Detect which cell encompasses the target text, then output its (X, Y) center coordinate. 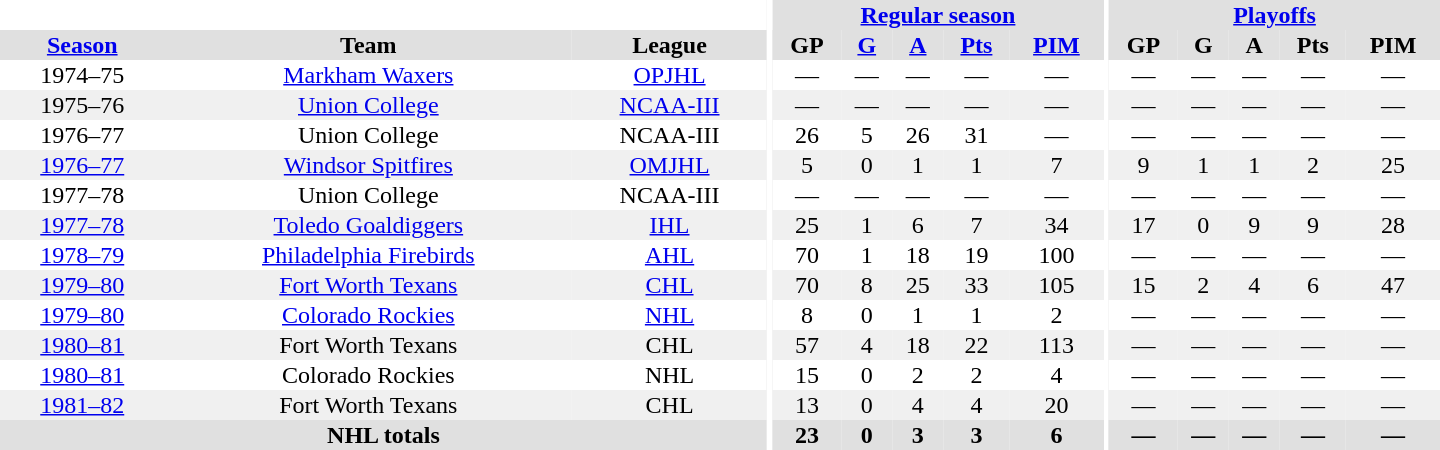
13 (808, 405)
100 (1056, 255)
1974–75 (82, 75)
22 (976, 345)
OPJHL (670, 75)
31 (976, 135)
105 (1056, 285)
AHL (670, 255)
28 (1393, 225)
23 (808, 435)
47 (1393, 285)
Regular season (938, 15)
IHL (670, 225)
OMJHL (670, 165)
1981–82 (82, 405)
33 (976, 285)
57 (808, 345)
Toledo Goaldiggers (368, 225)
Team (368, 45)
17 (1144, 225)
1978–79 (82, 255)
20 (1056, 405)
113 (1056, 345)
Philadelphia Firebirds (368, 255)
NHL totals (384, 435)
League (670, 45)
Markham Waxers (368, 75)
34 (1056, 225)
19 (976, 255)
Playoffs (1274, 15)
Season (82, 45)
1975–76 (82, 105)
Windsor Spitfires (368, 165)
